Provide the (x, y) coordinate of the cell's center where the given text is located.  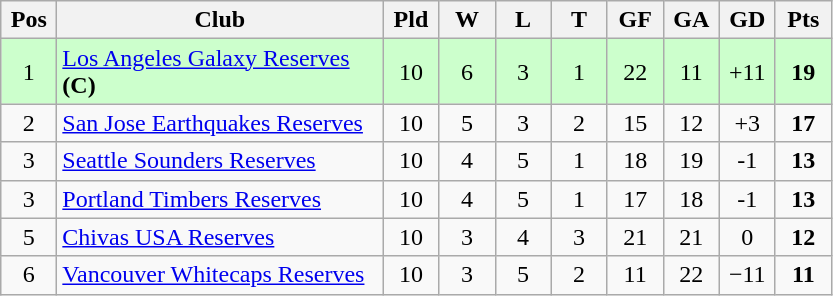
Pos (29, 20)
Vancouver Whitecaps Reserves (220, 275)
GD (747, 20)
Club (220, 20)
San Jose Earthquakes Reserves (220, 123)
W (467, 20)
Portland Timbers Reserves (220, 199)
15 (635, 123)
Seattle Sounders Reserves (220, 161)
Los Angeles Galaxy Reserves (C) (220, 72)
T (579, 20)
+11 (747, 72)
Pld (411, 20)
GF (635, 20)
Pts (803, 20)
L (523, 20)
GA (691, 20)
+3 (747, 123)
0 (747, 237)
−11 (747, 275)
Chivas USA Reserves (220, 237)
